Return [X, Y] of the center of cell containing provided text 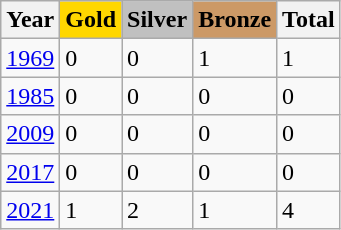
Year [30, 20]
Bronze [235, 20]
Total [309, 20]
2009 [30, 134]
1969 [30, 58]
Silver [158, 20]
1985 [30, 96]
2 [158, 210]
4 [309, 210]
Gold [91, 20]
2017 [30, 172]
2021 [30, 210]
